Detect which cell encompasses the target text, then output its (X, Y) center coordinate. 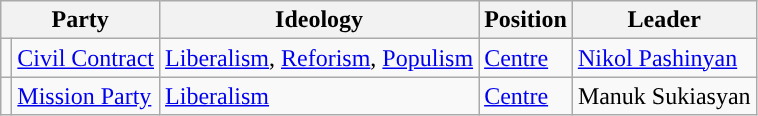
Mission Party (86, 96)
Nikol Pashinyan (664, 58)
Ideology (320, 20)
Civil Contract (86, 58)
Liberalism, Reforism, Populism (320, 58)
Leader (664, 20)
Position (526, 20)
Party (80, 20)
Liberalism (320, 96)
Manuk Sukiasyan (664, 96)
